Output the (X, Y) coordinate of the center of the cell containing the given text.  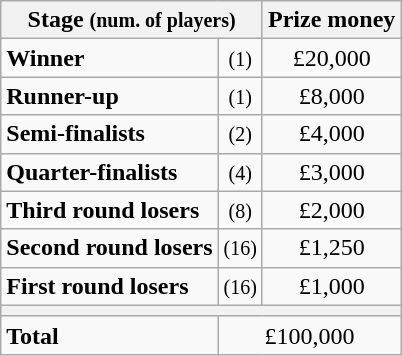
Runner-up (110, 96)
Total (110, 335)
(8) (240, 210)
£20,000 (331, 58)
£2,000 (331, 210)
Third round losers (110, 210)
Prize money (331, 20)
£8,000 (331, 96)
£1,000 (331, 286)
£1,250 (331, 248)
Winner (110, 58)
£4,000 (331, 134)
£100,000 (310, 335)
Second round losers (110, 248)
Quarter-finalists (110, 172)
Semi-finalists (110, 134)
(4) (240, 172)
(2) (240, 134)
£3,000 (331, 172)
First round losers (110, 286)
Stage (num. of players) (132, 20)
